Provide the [x, y] coordinate of the cell's center where the given text is located.  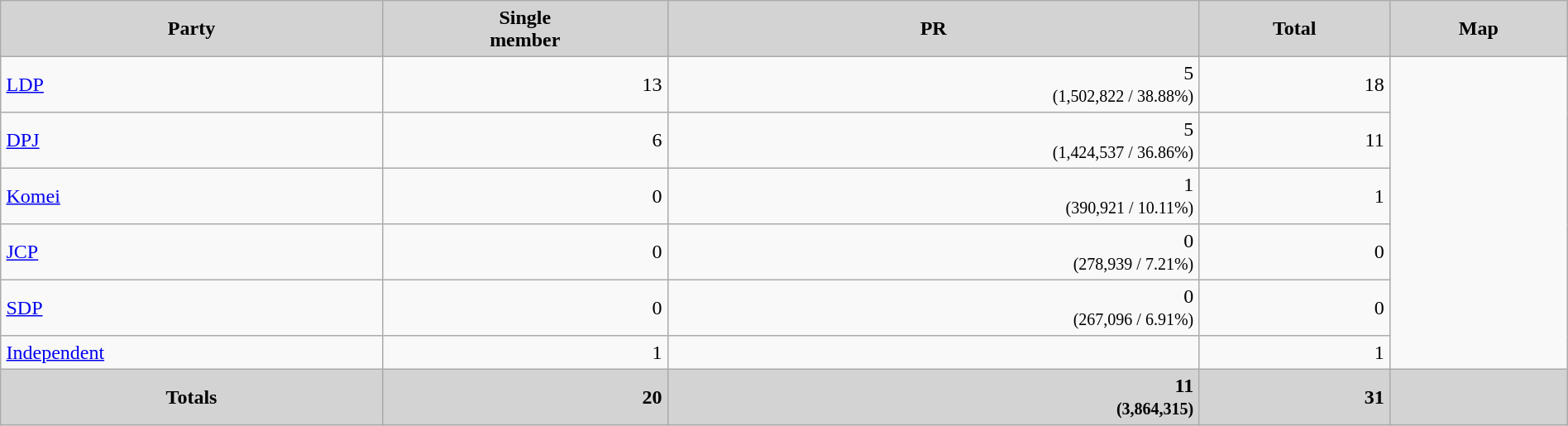
DPJ [192, 141]
PR [933, 29]
5(1,424,537 / 36.86%) [933, 141]
Total [1294, 29]
11 [1294, 141]
5(1,502,822 / 38.88%) [933, 84]
Singlemember [524, 29]
1(390,921 / 10.11%) [933, 196]
6 [524, 141]
SDP [192, 308]
11(3,864,315) [933, 397]
0(267,096 / 6.91%) [933, 308]
13 [524, 84]
18 [1294, 84]
LDP [192, 84]
JCP [192, 252]
Party [192, 29]
31 [1294, 397]
Map [1479, 29]
Independent [192, 352]
20 [524, 397]
0(278,939 / 7.21%) [933, 252]
Komei [192, 196]
Totals [192, 397]
